For the text-containing cell, return its midpoint in (x, y) coordinate format. 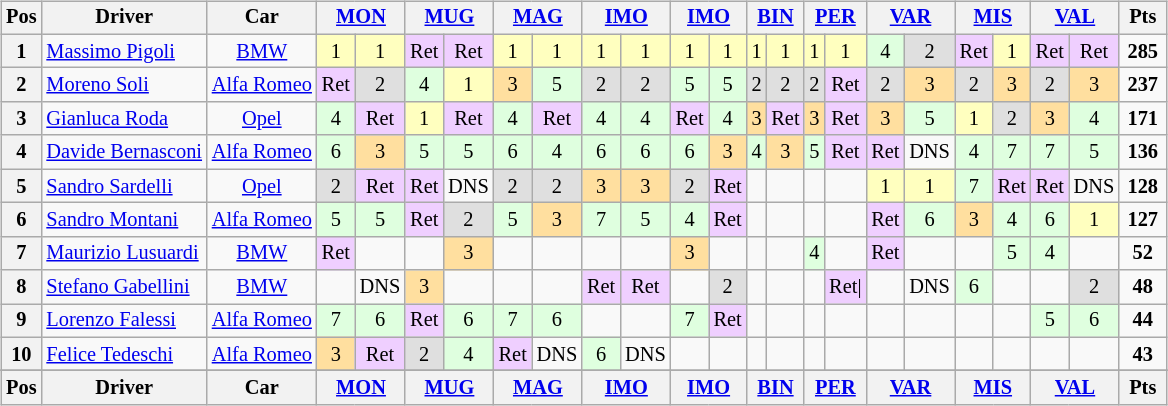
285 (1142, 51)
Sandro Montani (124, 220)
43 (1142, 354)
8 (21, 287)
171 (1142, 119)
Massimo Pigoli (124, 51)
9 (21, 321)
136 (1142, 152)
128 (1142, 186)
Ret| (845, 287)
237 (1142, 85)
Davide Bernasconi (124, 152)
44 (1142, 321)
Sandro Sardelli (124, 186)
Maurizio Lusuardi (124, 253)
127 (1142, 220)
Gianluca Roda (124, 119)
Moreno Soli (124, 85)
Stefano Gabellini (124, 287)
48 (1142, 287)
Lorenzo Falessi (124, 321)
10 (21, 354)
52 (1142, 253)
Felice Tedeschi (124, 354)
